Locate the cell with the specified text and output its [X, Y] center coordinate. 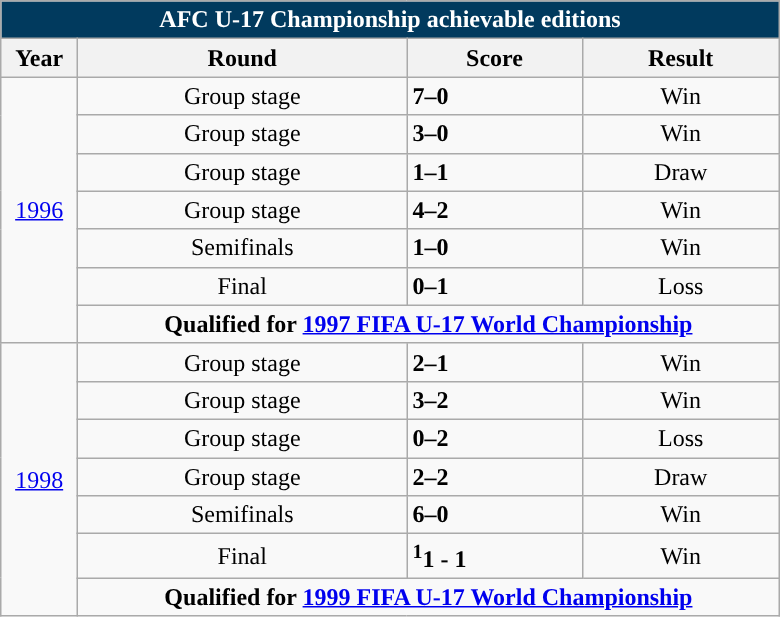
2–1 [494, 362]
11 - 1 [494, 556]
3–0 [494, 134]
4–2 [494, 210]
1–0 [494, 248]
Score [494, 58]
2–2 [494, 477]
0–1 [494, 286]
Result [680, 58]
1–1 [494, 172]
1996 [40, 210]
AFC U-17 Championship achievable editions [390, 20]
Round [242, 58]
7–0 [494, 96]
0–2 [494, 438]
6–0 [494, 515]
Qualified for 1999 FIFA U-17 World Championship [429, 597]
3–2 [494, 400]
Qualified for 1997 FIFA U-17 World Championship [429, 324]
1998 [40, 480]
Year [40, 58]
